Search for the cell housing the specified text and yield its [x, y] center coordinate. 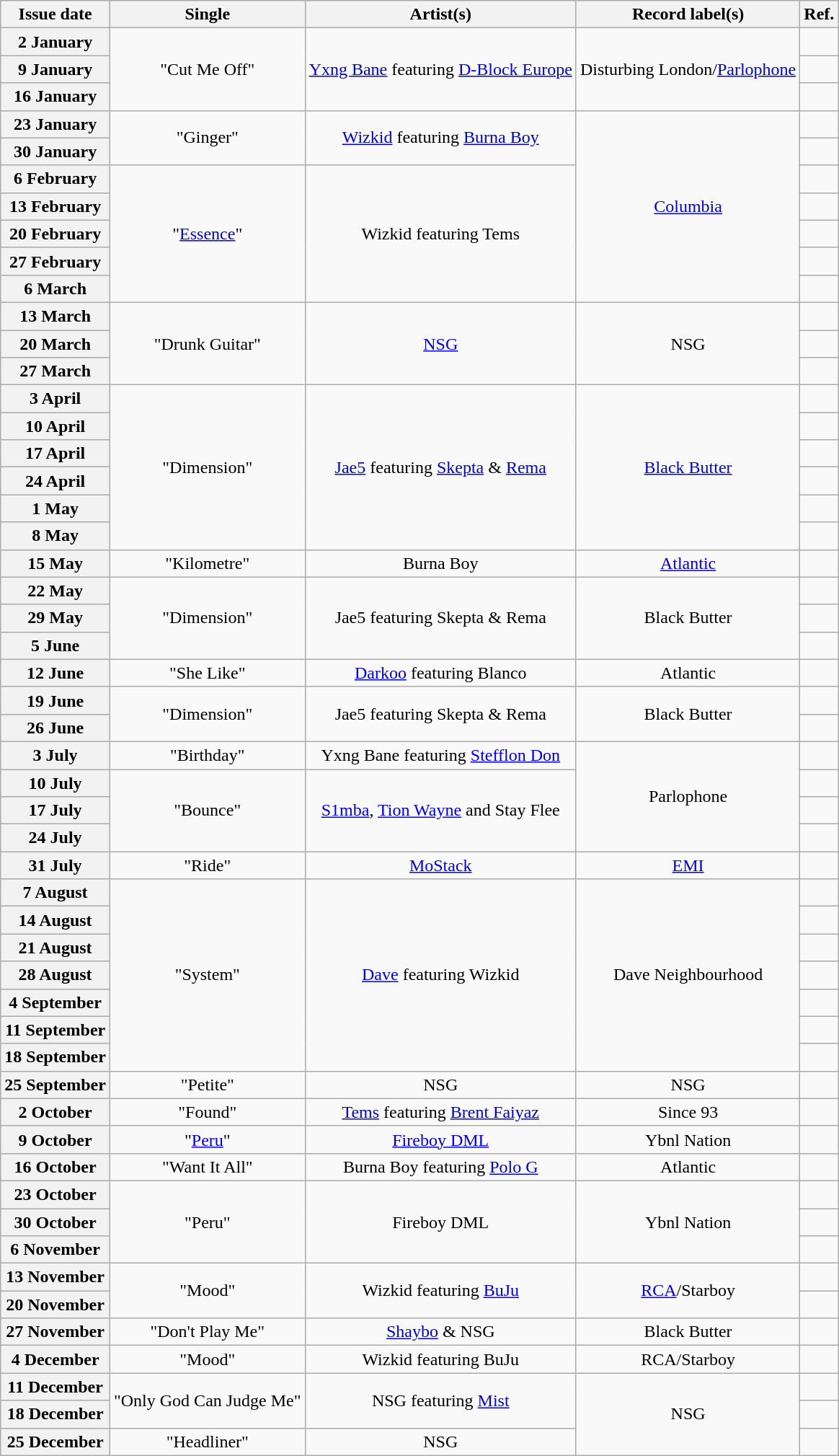
6 November [56, 1250]
20 February [56, 234]
Single [208, 14]
"Kilometre" [208, 563]
Record label(s) [688, 14]
6 February [56, 179]
Wizkid featuring Burna Boy [440, 138]
27 November [56, 1332]
2 January [56, 42]
Burna Boy [440, 563]
4 December [56, 1359]
12 June [56, 673]
Darkoo featuring Blanco [440, 673]
"Cut Me Off" [208, 69]
"Drunk Guitar" [208, 343]
15 May [56, 563]
8 May [56, 536]
10 April [56, 426]
1 May [56, 508]
28 August [56, 975]
Shaybo & NSG [440, 1332]
11 September [56, 1030]
23 January [56, 124]
20 March [56, 344]
20 November [56, 1305]
"Headliner" [208, 1442]
"Bounce" [208, 810]
"Found" [208, 1112]
29 May [56, 618]
31 July [56, 865]
7 August [56, 893]
Burna Boy featuring Polo G [440, 1167]
16 January [56, 97]
10 July [56, 782]
Wizkid featuring Tems [440, 234]
"Want It All" [208, 1167]
11 December [56, 1387]
23 October [56, 1194]
Artist(s) [440, 14]
NSG featuring Mist [440, 1400]
Yxng Bane featuring Stefflon Don [440, 755]
Dave Neighbourhood [688, 975]
13 March [56, 316]
9 January [56, 69]
"Essence" [208, 234]
19 June [56, 700]
Disturbing London/Parlophone [688, 69]
"Petite" [208, 1085]
3 July [56, 755]
Since 93 [688, 1112]
"System" [208, 975]
Ref. [819, 14]
4 September [56, 1002]
S1mba, Tion Wayne and Stay Flee [440, 810]
9 October [56, 1139]
MoStack [440, 865]
"She Like" [208, 673]
16 October [56, 1167]
"Only God Can Judge Me" [208, 1400]
Yxng Bane featuring D-Block Europe [440, 69]
18 September [56, 1057]
Dave featuring Wizkid [440, 975]
"Don't Play Me" [208, 1332]
14 August [56, 920]
6 March [56, 288]
25 September [56, 1085]
18 December [56, 1414]
25 December [56, 1442]
Issue date [56, 14]
"Ginger" [208, 138]
27 February [56, 261]
5 June [56, 645]
3 April [56, 399]
Columbia [688, 206]
13 November [56, 1277]
24 July [56, 838]
22 May [56, 591]
17 April [56, 454]
EMI [688, 865]
17 July [56, 811]
26 June [56, 728]
21 August [56, 948]
30 October [56, 1222]
Parlophone [688, 796]
"Ride" [208, 865]
30 January [56, 151]
Tems featuring Brent Faiyaz [440, 1112]
24 April [56, 481]
13 February [56, 206]
2 October [56, 1112]
"Birthday" [208, 755]
27 March [56, 371]
